Find where the given text appears and provide that cell's center as (x, y) coordinate. 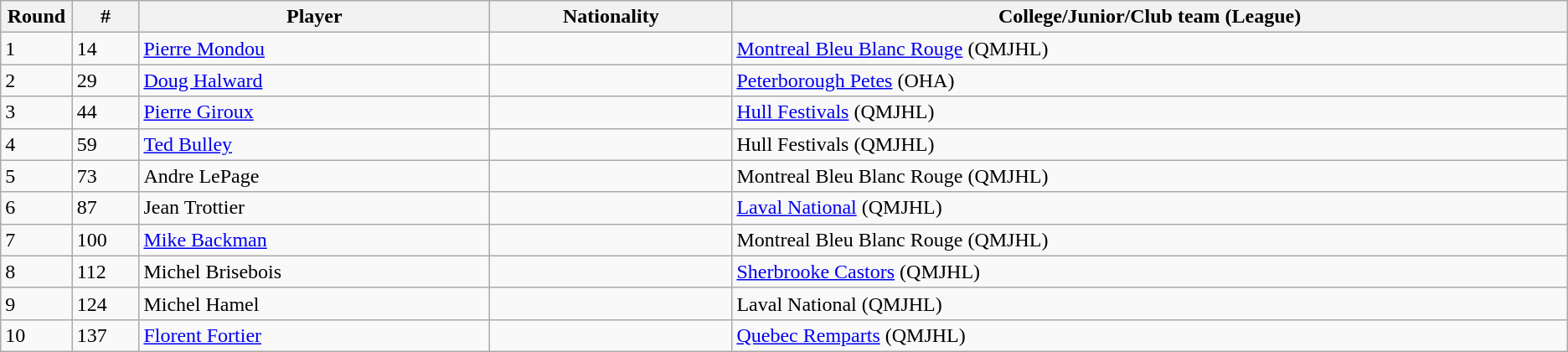
73 (106, 176)
Pierre Mondou (315, 49)
Round (37, 17)
3 (37, 112)
# (106, 17)
4 (37, 144)
Mike Backman (315, 240)
10 (37, 335)
Nationality (611, 17)
8 (37, 272)
Jean Trottier (315, 208)
112 (106, 272)
137 (106, 335)
Ted Bulley (315, 144)
Doug Halward (315, 80)
1 (37, 49)
Andre LePage (315, 176)
Quebec Remparts (QMJHL) (1149, 335)
7 (37, 240)
44 (106, 112)
2 (37, 80)
6 (37, 208)
Michel Hamel (315, 303)
14 (106, 49)
5 (37, 176)
Pierre Giroux (315, 112)
Peterborough Petes (OHA) (1149, 80)
Florent Fortier (315, 335)
9 (37, 303)
29 (106, 80)
Sherbrooke Castors (QMJHL) (1149, 272)
Player (315, 17)
Michel Brisebois (315, 272)
College/Junior/Club team (League) (1149, 17)
124 (106, 303)
87 (106, 208)
59 (106, 144)
100 (106, 240)
